From the cell containing the given text, extract its center point as (X, Y) coordinate. 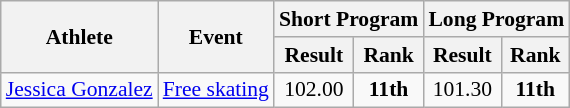
Free skating (216, 90)
Athlete (80, 36)
Long Program (496, 19)
102.00 (314, 90)
Short Program (348, 19)
Jessica Gonzalez (80, 90)
101.30 (462, 90)
Event (216, 36)
